From the cell containing the given text, extract its center point as (x, y) coordinate. 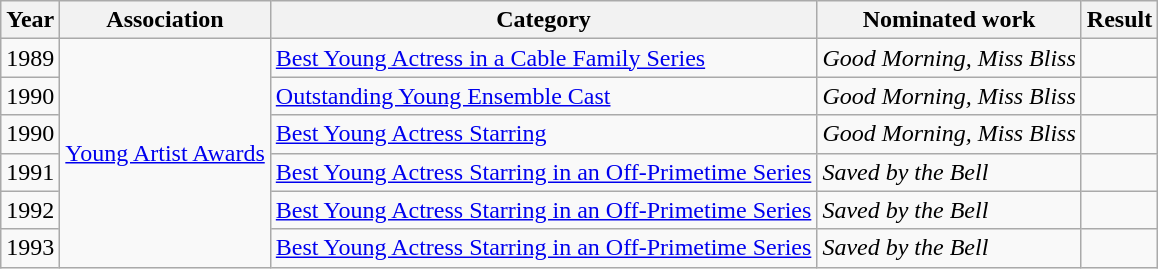
Year (30, 20)
Result (1119, 20)
Best Young Actress Starring (544, 134)
Young Artist Awards (165, 153)
1993 (30, 248)
Outstanding Young Ensemble Cast (544, 96)
Nominated work (949, 20)
1989 (30, 58)
Category (544, 20)
1991 (30, 172)
Best Young Actress in a Cable Family Series (544, 58)
Association (165, 20)
1992 (30, 210)
